Provide the [x, y] coordinate of the cell's center where the given text is located.  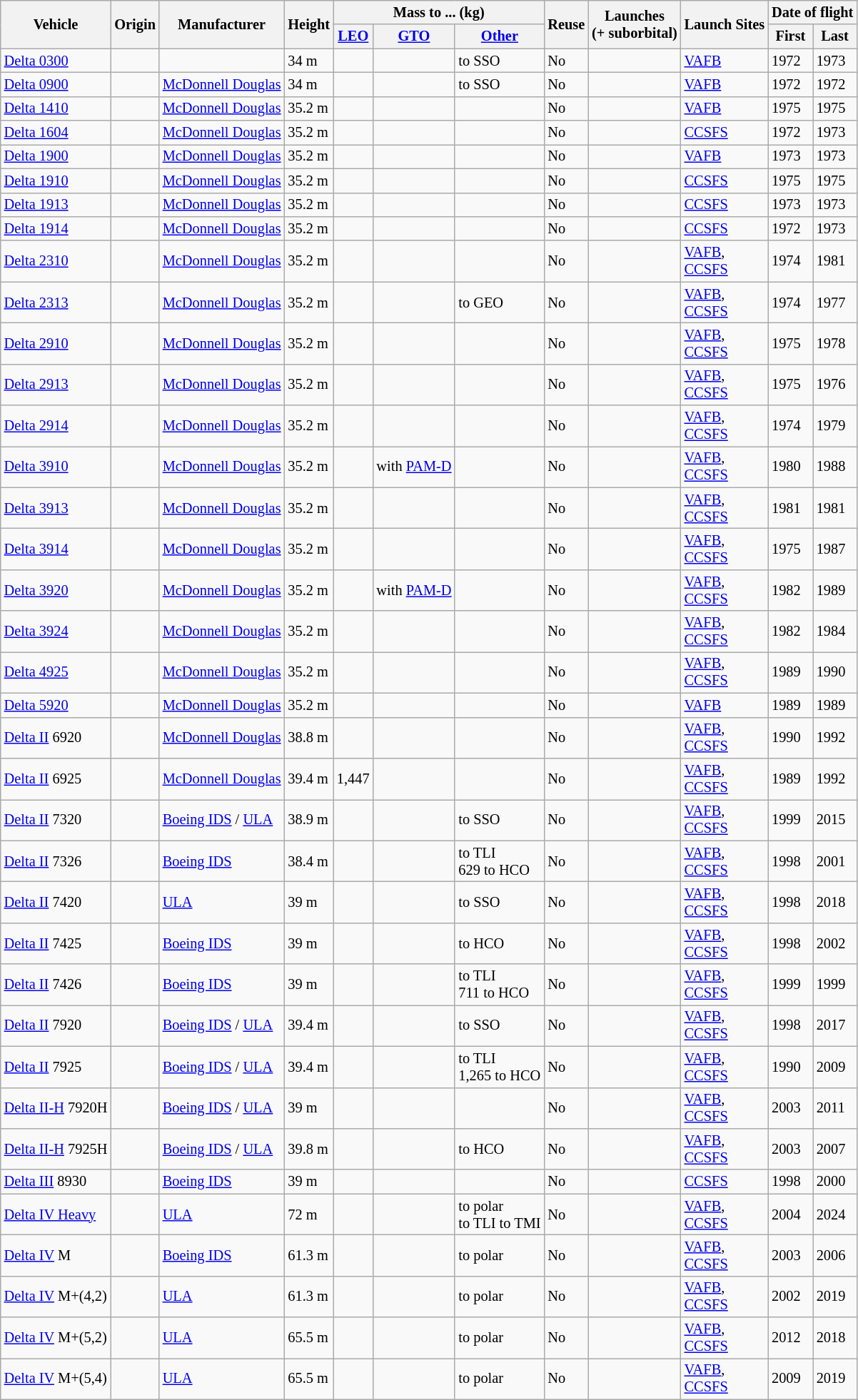
Delta 2914 [56, 426]
Vehicle [56, 24]
Delta 2310 [56, 261]
Delta 0300 [56, 61]
Delta II 7426 [56, 985]
Date of flight [812, 12]
72 m [308, 1214]
Delta 3914 [56, 549]
Delta 3913 [56, 508]
Other [500, 36]
2006 [835, 1255]
Delta IV M+(5,4) [56, 1379]
1987 [835, 549]
Delta 2913 [56, 385]
2004 [791, 1214]
Mass to ... (kg) [438, 12]
Delta 4925 [56, 672]
2017 [835, 1025]
2011 [835, 1108]
First [791, 36]
LEO [353, 36]
Delta 1604 [56, 133]
to TLI629 to HCO [500, 861]
Delta IV M [56, 1255]
1976 [835, 385]
to TLI1,265 to HCO [500, 1067]
Manufacturer [222, 24]
GTO [414, 36]
Delta II 7420 [56, 902]
Delta 3924 [56, 631]
Delta IV M+(5,2) [56, 1338]
1977 [835, 303]
Delta 2313 [56, 303]
Delta II 7925 [56, 1067]
Delta II 6920 [56, 738]
Height [308, 24]
Last [835, 36]
Launch Sites [725, 24]
Delta II 7425 [56, 943]
2000 [835, 1182]
to GEO [500, 303]
Delta III 8930 [56, 1182]
Delta 1900 [56, 156]
1,447 [353, 778]
1979 [835, 426]
Delta 3910 [56, 467]
Delta 2910 [56, 343]
2007 [835, 1149]
Delta 1910 [56, 181]
Delta 1914 [56, 228]
Origin [134, 24]
Delta II-H 7925H [56, 1149]
1988 [835, 467]
Reuse [566, 24]
2001 [835, 861]
Delta II 7326 [56, 861]
38.4 m [308, 861]
Delta II 7920 [56, 1025]
39.8 m [308, 1149]
Delta 1410 [56, 108]
1978 [835, 343]
2012 [791, 1338]
Launches(+ suborbital) [634, 24]
1980 [791, 467]
Delta II 6925 [56, 778]
38.9 m [308, 820]
Delta II-H 7920H [56, 1108]
38.8 m [308, 738]
Delta 0900 [56, 84]
Delta II 7320 [56, 820]
2024 [835, 1214]
Delta 5920 [56, 705]
Delta IV Heavy [56, 1214]
to polar to TLI to TMI [500, 1214]
to TLI711 to HCO [500, 985]
Delta IV M+(4,2) [56, 1297]
1984 [835, 631]
2015 [835, 820]
Delta 3920 [56, 590]
Delta 1913 [56, 205]
